Determine the [x, y] coordinate at the center of the cell enclosing the given text.  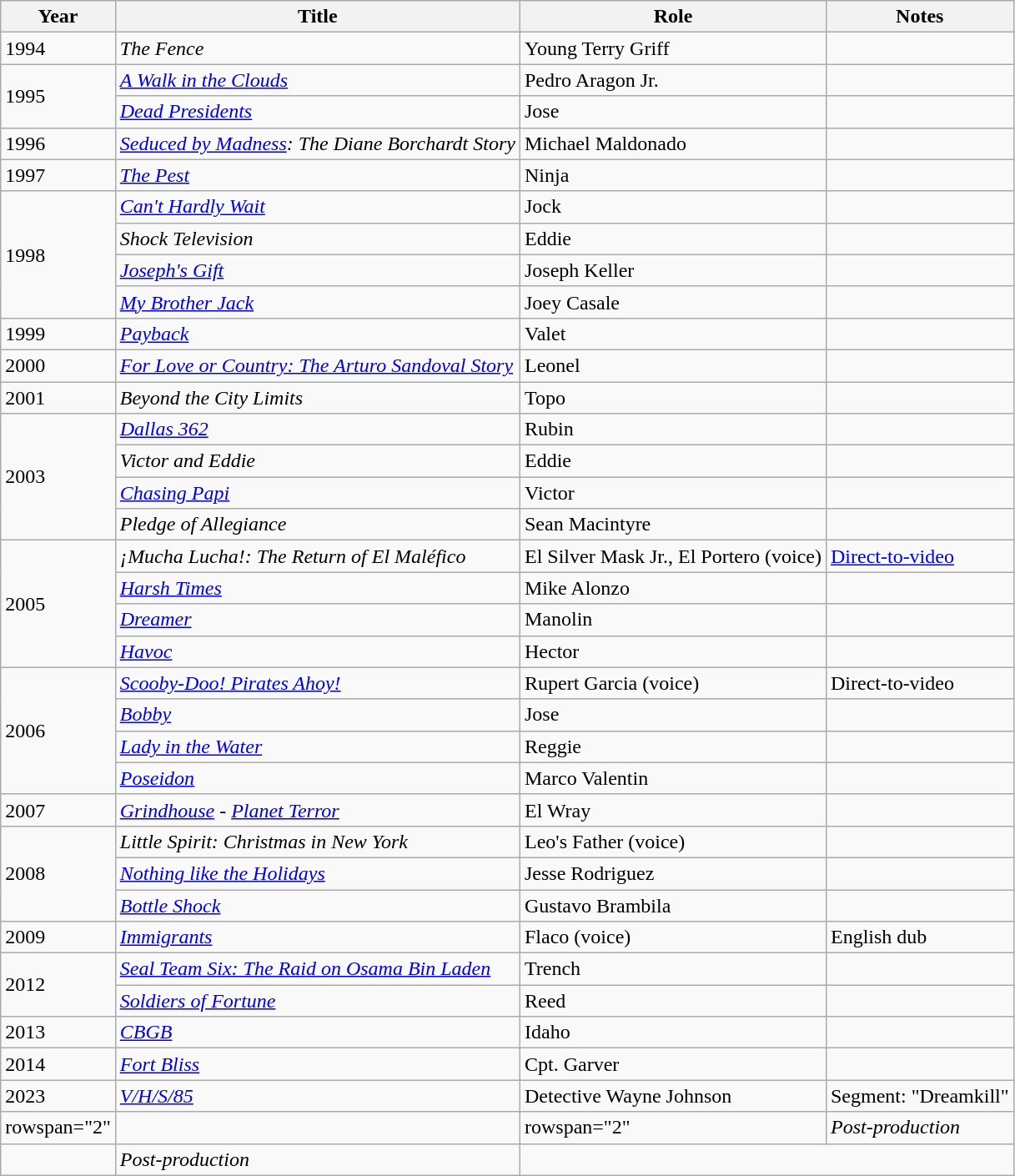
Cpt. Garver [672, 1064]
English dub [919, 937]
Reed [672, 1001]
Pledge of Allegiance [317, 525]
Rubin [672, 430]
1997 [58, 175]
Notes [919, 17]
Hector [672, 651]
Poseidon [317, 778]
2003 [58, 477]
Jesse Rodriguez [672, 873]
Reggie [672, 746]
My Brother Jack [317, 302]
¡Mucha Lucha!: The Return of El Maléfico [317, 556]
Chasing Papi [317, 493]
El Silver Mask Jr., El Portero (voice) [672, 556]
Leonel [672, 365]
Immigrants [317, 937]
Payback [317, 334]
Seduced by Madness: The Diane Borchardt Story [317, 143]
Michael Maldonado [672, 143]
1996 [58, 143]
2013 [58, 1033]
Title [317, 17]
The Pest [317, 175]
Role [672, 17]
Little Spirit: Christmas in New York [317, 842]
Valet [672, 334]
2006 [58, 731]
2005 [58, 604]
Flaco (voice) [672, 937]
Dead Presidents [317, 112]
Leo's Father (voice) [672, 842]
Rupert Garcia (voice) [672, 683]
For Love or Country: The Arturo Sandoval Story [317, 365]
Detective Wayne Johnson [672, 1096]
2012 [58, 985]
Beyond the City Limits [317, 398]
1999 [58, 334]
Scooby-Doo! Pirates Ahoy! [317, 683]
Dreamer [317, 620]
Fort Bliss [317, 1064]
Sean Macintyre [672, 525]
Havoc [317, 651]
2023 [58, 1096]
Trench [672, 969]
Soldiers of Fortune [317, 1001]
2008 [58, 873]
Young Terry Griff [672, 48]
Bottle Shock [317, 905]
V/H/S/85 [317, 1096]
Harsh Times [317, 588]
Ninja [672, 175]
El Wray [672, 810]
Topo [672, 398]
Nothing like the Holidays [317, 873]
Dallas 362 [317, 430]
2000 [58, 365]
Pedro Aragon Jr. [672, 80]
Joseph Keller [672, 270]
Lady in the Water [317, 746]
A Walk in the Clouds [317, 80]
2007 [58, 810]
Mike Alonzo [672, 588]
Gustavo Brambila [672, 905]
Joseph's Gift [317, 270]
Victor [672, 493]
Seal Team Six: The Raid on Osama Bin Laden [317, 969]
Idaho [672, 1033]
Segment: "Dreamkill" [919, 1096]
Grindhouse - Planet Terror [317, 810]
Can't Hardly Wait [317, 207]
Manolin [672, 620]
Jock [672, 207]
The Fence [317, 48]
2001 [58, 398]
2009 [58, 937]
Year [58, 17]
Marco Valentin [672, 778]
Victor and Eddie [317, 461]
Shock Television [317, 239]
2014 [58, 1064]
1995 [58, 96]
1994 [58, 48]
CBGB [317, 1033]
Bobby [317, 715]
1998 [58, 254]
Joey Casale [672, 302]
